Identify which cell holds the provided text, then report its [x, y] central coordinate. 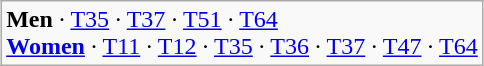
Men · T35 · T37 · T51 · T64Women · T11 · T12 · T35 · T36 · T37 · T47 · T64 [242, 34]
